Detect which cell encompasses the target text, then output its (x, y) center coordinate. 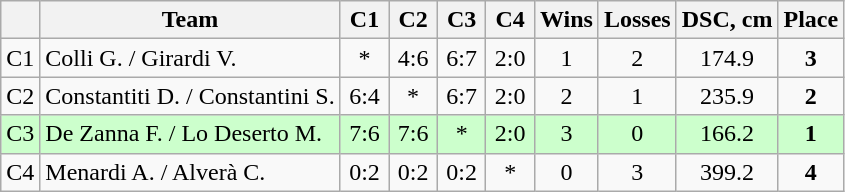
Wins (566, 20)
235.9 (727, 96)
6:4 (364, 96)
Colli G. / Girardi V. (190, 58)
Losses (637, 20)
4:6 (414, 58)
Place (811, 20)
4 (811, 172)
Team (190, 20)
174.9 (727, 58)
399.2 (727, 172)
Menardi A. / Alverà C. (190, 172)
De Zanna F. / Lo Deserto M. (190, 134)
DSC, cm (727, 20)
Constantiti D. / Constantini S. (190, 96)
166.2 (727, 134)
